Output the [X, Y] coordinate of the center of the cell containing the given text.  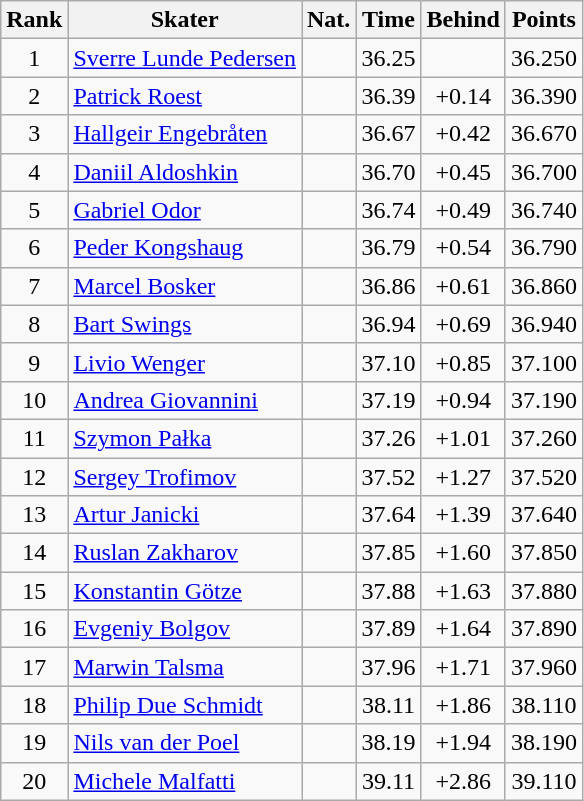
16 [34, 629]
14 [34, 553]
37.520 [544, 477]
Nat. [329, 20]
36.390 [544, 96]
10 [34, 400]
37.260 [544, 438]
18 [34, 705]
Points [544, 20]
37.640 [544, 515]
37.19 [388, 400]
7 [34, 286]
+1.01 [463, 438]
Livio Wenger [185, 362]
Gabriel Odor [185, 210]
+0.94 [463, 400]
37.850 [544, 553]
Skater [185, 20]
Nils van der Poel [185, 743]
36.790 [544, 248]
37.10 [388, 362]
36.67 [388, 134]
36.250 [544, 58]
36.670 [544, 134]
+0.45 [463, 172]
36.86 [388, 286]
37.85 [388, 553]
11 [34, 438]
Marwin Talsma [185, 667]
+1.94 [463, 743]
+0.42 [463, 134]
2 [34, 96]
+1.27 [463, 477]
37.100 [544, 362]
37.52 [388, 477]
1 [34, 58]
Artur Janicki [185, 515]
8 [34, 324]
37.190 [544, 400]
36.860 [544, 286]
37.64 [388, 515]
37.890 [544, 629]
Peder Kongshaug [185, 248]
12 [34, 477]
9 [34, 362]
+0.61 [463, 286]
+0.14 [463, 96]
37.960 [544, 667]
39.11 [388, 781]
Sergey Trofimov [185, 477]
+0.54 [463, 248]
Philip Due Schmidt [185, 705]
+1.86 [463, 705]
37.96 [388, 667]
38.19 [388, 743]
Szymon Pałka [185, 438]
Rank [34, 20]
17 [34, 667]
37.89 [388, 629]
4 [34, 172]
36.740 [544, 210]
Evgeniy Bolgov [185, 629]
Patrick Roest [185, 96]
3 [34, 134]
+1.39 [463, 515]
Michele Malfatti [185, 781]
Marcel Bosker [185, 286]
Bart Swings [185, 324]
+1.71 [463, 667]
37.88 [388, 591]
36.79 [388, 248]
Konstantin Götze [185, 591]
6 [34, 248]
Sverre Lunde Pedersen [185, 58]
+0.85 [463, 362]
Behind [463, 20]
+2.86 [463, 781]
36.94 [388, 324]
Daniil Aldoshkin [185, 172]
37.880 [544, 591]
13 [34, 515]
37.26 [388, 438]
+0.49 [463, 210]
+1.63 [463, 591]
36.74 [388, 210]
Time [388, 20]
5 [34, 210]
36.39 [388, 96]
38.190 [544, 743]
+1.60 [463, 553]
Andrea Giovannini [185, 400]
20 [34, 781]
+1.64 [463, 629]
36.25 [388, 58]
38.11 [388, 705]
39.110 [544, 781]
36.70 [388, 172]
+0.69 [463, 324]
Hallgeir Engebråten [185, 134]
Ruslan Zakharov [185, 553]
36.940 [544, 324]
15 [34, 591]
38.110 [544, 705]
19 [34, 743]
36.700 [544, 172]
